Return the [x, y] coordinate for the center point of the cell that contains the specified text.  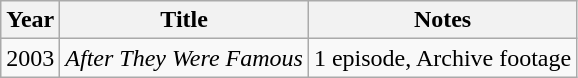
After They Were Famous [184, 58]
1 episode, Archive footage [442, 58]
Notes [442, 20]
2003 [30, 58]
Year [30, 20]
Title [184, 20]
